Locate the cell with the specified text and output its [x, y] center coordinate. 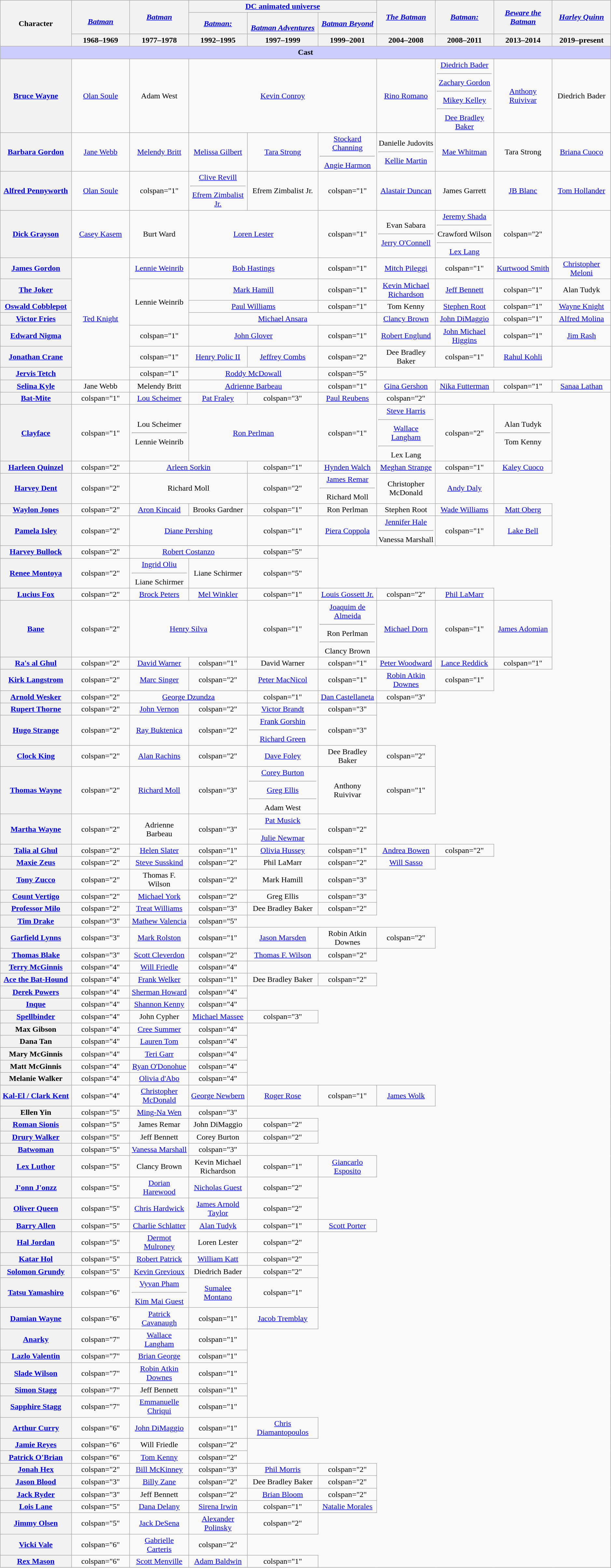
Dermot Mulroney [160, 1243]
Peter MacNicol [283, 680]
Will Sasso [406, 863]
The Batman [406, 17]
Sherman Howard [160, 992]
Batman Adventures [283, 23]
Bill McKinney [160, 1469]
Scott Cleverdon [160, 955]
JB Blanc [523, 191]
DC animated universe [283, 7]
Tom Hollander [581, 191]
Victor Fries [36, 319]
Vanessa Marshall [160, 1149]
Dana Delany [160, 1507]
1992–1995 [218, 40]
Victor Brandt [283, 709]
Treat Williams [160, 909]
Kevin Conroy [283, 96]
Batwoman [36, 1149]
George Newbern [218, 1095]
2004–2008 [406, 40]
Ra's al Ghul [36, 663]
Piera Coppola [347, 531]
Lazlo Valentin [36, 1356]
Arthur Curry [36, 1428]
Burt Ward [160, 234]
Hal Jordan [36, 1243]
James Wolk [406, 1095]
Roman Sionis [36, 1125]
Kevin Grevioux [160, 1272]
Robert Englund [406, 336]
Jason Blood [36, 1482]
Wayne Knight [581, 306]
Roger Rose [283, 1095]
Katar Hol [36, 1259]
Charlie Schlatter [160, 1225]
Wallace Langham [160, 1340]
Talia al Ghul [36, 850]
Edward Nigma [36, 336]
Mary McGinnis [36, 1054]
Martha Wayne [36, 829]
Kurtwood Smith [523, 268]
Bruce Wayne [36, 96]
Melanie Walker [36, 1079]
Jennifer HaleVanessa Marshall [406, 531]
Clock King [36, 756]
Thomas Wayne [36, 790]
Steve HarrisWallace LanghamLex Lang [406, 433]
Nicholas Guest [218, 1187]
Jonathan Crane [36, 357]
Robert Costanzo [189, 552]
Bat-Mite [36, 398]
Greg Ellis [283, 896]
Briana Cuoco [581, 152]
Jeffrey Combs [283, 357]
Ray Buktenica [160, 730]
Meghan Strange [406, 467]
Beware the Batman [523, 17]
Spellbinder [36, 1017]
James Gordon [36, 268]
Ming-Na Wen [160, 1112]
Alan TudykTom Kenny [523, 433]
Lake Bell [523, 531]
Jamie Reyes [36, 1445]
Peter Woodward [406, 663]
Anarky [36, 1340]
Count Vertigo [36, 896]
Paul Williams [254, 306]
Andy Daly [465, 488]
Drury Walker [36, 1137]
Derek Powers [36, 992]
Bane [36, 629]
2019–present [581, 40]
2008–2011 [465, 40]
Marc Singer [160, 680]
Michael Ansara [283, 319]
Corey Burton [218, 1137]
Hynden Walch [347, 467]
Harvey Dent [36, 488]
Dave Foley [283, 756]
Jacob Tremblay [283, 1318]
Adam West [160, 96]
Melissa Gilbert [218, 152]
Maxie Zeus [36, 863]
Pamela Isley [36, 531]
Jimmy Olsen [36, 1523]
Ingrid OliuLiane Schirmer [160, 573]
Ace the Bat-Hound [36, 979]
Professor Milo [36, 909]
Barbara Gordon [36, 152]
Liane Schirmer [218, 573]
Oswald Cobblepot [36, 306]
Rahul Kohli [523, 357]
Alexander Polinsky [218, 1523]
Matt McGinnis [36, 1066]
Barry Allen [36, 1225]
Alan Rachins [160, 756]
Lance Reddick [465, 663]
Ellen Yin [36, 1112]
Helen Slater [160, 850]
George Dzundza [189, 697]
Character [36, 23]
Diane Pershing [189, 531]
Lex Luthor [36, 1166]
Jack Ryder [36, 1494]
James Adomian [523, 629]
Mel Winkler [218, 594]
Ryan O'Donohue [160, 1066]
Hugo Strange [36, 730]
Slade Wilson [36, 1373]
John Vernon [160, 709]
Terry McGinnis [36, 967]
Waylon Jones [36, 510]
Wade Williams [465, 510]
Cast [306, 52]
Arnold Wesker [36, 697]
Simon Stagg [36, 1390]
1997–1999 [283, 40]
J'onn J'onzz [36, 1187]
Mathew Valencia [160, 921]
James Garrett [465, 191]
Stockard ChanningAngie Harmon [347, 152]
Harvey Bullock [36, 552]
Paul Reubens [347, 398]
Bob Hastings [254, 268]
Jonah Hex [36, 1469]
Diedrich BaderZachary GordonMikey KelleyDee Bradley Baker [465, 96]
Chris Diamantopoulos [283, 1428]
Emmanuelle Chriqui [160, 1407]
1977–1978 [160, 40]
Alfred Pennyworth [36, 191]
Michael York [160, 896]
James Arnold Taylor [218, 1209]
Olivia d'Abo [160, 1079]
Clive RevillEfrem Zimbalist Jr. [218, 191]
2013–2014 [523, 40]
Pat Fraley [218, 398]
Kirk Langstrom [36, 680]
Brian George [160, 1356]
Scott Menville [160, 1561]
Adam Baldwin [218, 1561]
1999–2001 [347, 40]
Danielle JudovitsKellie Martin [406, 152]
Michael Dorn [406, 629]
Frank GorshinRichard Green [283, 730]
Casey Kasem [101, 234]
Joaquim de AlmeidaRon PerlmanClancy Brown [347, 629]
Billy Zane [160, 1482]
Aron Kincaid [160, 510]
Solomon Grundy [36, 1272]
Christopher Meloni [581, 268]
John Cypher [160, 1017]
Cree Summer [160, 1029]
Mae Whitman [465, 152]
Efrem Zimbalist Jr. [283, 191]
Sapphire Stagg [36, 1407]
Jeremy ShadaCrawford Wilson Lex Lang [465, 234]
James Remar [160, 1125]
Mitch Pileggi [406, 268]
Ted Knight [101, 319]
Dan Castellaneta [347, 697]
Inque [36, 1004]
Sirena Irwin [218, 1507]
Vicki Vale [36, 1545]
Patrick O'Brian [36, 1457]
Patrick Cavanaugh [160, 1318]
John Michael Higgins [465, 336]
James RemarRichard Moll [347, 488]
Tatsu Yamashiro [36, 1293]
Alastair Duncan [406, 191]
Steve Susskind [160, 863]
Mark Rolston [160, 938]
Renee Montoya [36, 573]
Max Gibson [36, 1029]
Damian Wayne [36, 1318]
Rupert Thorne [36, 709]
Olivia Hussey [283, 850]
Robert Patrick [160, 1259]
Lois Lane [36, 1507]
Scott Porter [347, 1225]
1968–1969 [101, 40]
Giancarlo Esposito [347, 1166]
Gabrielle Carteris [160, 1545]
Brian Bloom [283, 1494]
Teri Garr [160, 1054]
The Joker [36, 289]
Evan SabaraJerry O'Connell [406, 234]
Sanaa Lathan [581, 386]
Kal-El / Clark Kent [36, 1095]
Henry Polic II [218, 357]
Shannon Kenny [160, 1004]
Henry Silva [189, 629]
John Glover [254, 336]
Jack DeSena [160, 1523]
Dorian Harewood [160, 1187]
Michael Massee [218, 1017]
William Katt [218, 1259]
Harley Quinn [581, 17]
Dana Tan [36, 1042]
Rex Mason [36, 1561]
Batman Beyond [347, 23]
Lou ScheimerLennie Weinrib [160, 433]
Roddy McDowall [254, 374]
Kaley Cuoco [523, 467]
Lucius Fox [36, 594]
Natalie Morales [347, 1507]
Chris Hardwick [160, 1209]
Rino Romano [406, 96]
Harleen Quinzel [36, 467]
Tony Zucco [36, 880]
Jervis Tetch [36, 374]
Corey BurtonGreg EllisAdam West [283, 790]
Frank Welker [160, 979]
Jim Rash [581, 336]
Gina Gershon [406, 386]
Sumalee Montano [218, 1293]
Arleen Sorkin [189, 467]
Oliver Queen [36, 1209]
Tim Drake [36, 921]
Nika Futterman [465, 386]
Jason Marsden [283, 938]
Clayface [36, 433]
Brooks Gardner [218, 510]
Selina Kyle [36, 386]
Lauren Tom [160, 1042]
Andrea Bowen [406, 850]
Louis Gossett Jr. [347, 594]
Pat MusickJulie Newmar [283, 829]
Garfield Lynns [36, 938]
Dick Grayson [36, 234]
Brock Peters [160, 594]
Phil Morris [283, 1469]
Matt Oberg [523, 510]
Alfred Molina [581, 319]
Thomas Blake [36, 955]
Lou Scheimer [160, 398]
Vyvan PhamKim Mai Guest [160, 1293]
